Return the [X, Y] coordinate for the center point of the cell that contains the specified text.  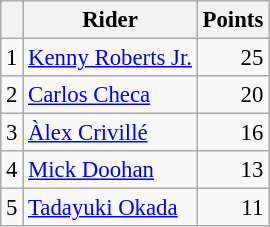
3 [12, 133]
25 [232, 58]
13 [232, 170]
Rider [110, 20]
11 [232, 208]
Kenny Roberts Jr. [110, 58]
Tadayuki Okada [110, 208]
Points [232, 20]
Carlos Checa [110, 95]
16 [232, 133]
Àlex Crivillé [110, 133]
Mick Doohan [110, 170]
4 [12, 170]
20 [232, 95]
2 [12, 95]
5 [12, 208]
1 [12, 58]
